Output the [X, Y] coordinate of the center of the cell containing the given text.  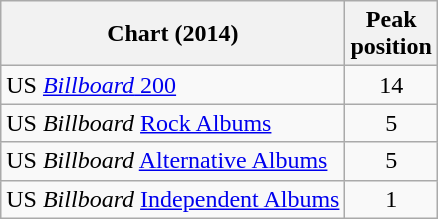
Peakposition [391, 34]
Chart (2014) [173, 34]
US Billboard 200 [173, 85]
14 [391, 85]
US Billboard Alternative Albums [173, 161]
1 [391, 199]
US Billboard Independent Albums [173, 199]
US Billboard Rock Albums [173, 123]
